Identify which cell holds the provided text, then report its [x, y] central coordinate. 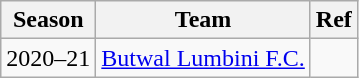
Season [48, 20]
Butwal Lumbini F.C. [203, 58]
Ref [334, 20]
Team [203, 20]
2020–21 [48, 58]
